Identify which cell holds the provided text, then report its [x, y] central coordinate. 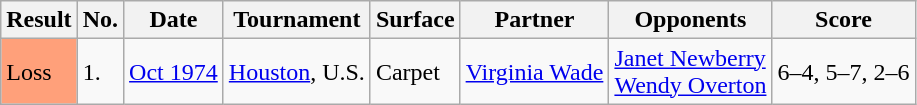
Houston, U.S. [296, 72]
Result [39, 20]
Score [844, 20]
Oct 1974 [174, 72]
Loss [39, 72]
1. [100, 72]
Janet Newberry Wendy Overton [690, 72]
Partner [534, 20]
Carpet [415, 72]
Surface [415, 20]
Opponents [690, 20]
6–4, 5–7, 2–6 [844, 72]
Date [174, 20]
Tournament [296, 20]
Virginia Wade [534, 72]
No. [100, 20]
